Search for the cell housing the specified text and yield its [X, Y] center coordinate. 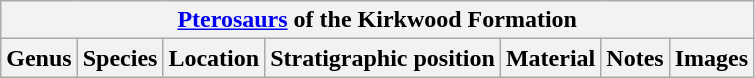
Notes [635, 58]
Genus [39, 58]
Images [711, 58]
Material [550, 58]
Location [214, 58]
Species [120, 58]
Stratigraphic position [383, 58]
Pterosaurs of the Kirkwood Formation [378, 20]
